For the text-containing cell, return its midpoint in [x, y] coordinate format. 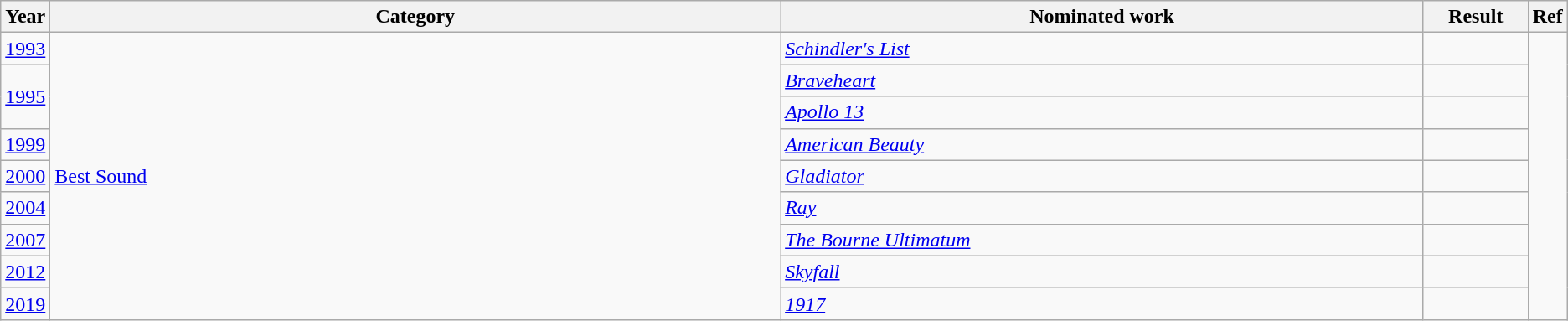
Nominated work [1102, 17]
American Beauty [1102, 144]
Best Sound [415, 176]
2007 [25, 240]
The Bourne Ultimatum [1102, 240]
2019 [25, 303]
1995 [25, 96]
Apollo 13 [1102, 112]
2004 [25, 208]
1999 [25, 144]
Result [1476, 17]
Category [415, 17]
Braveheart [1102, 80]
Year [25, 17]
1917 [1102, 303]
Schindler's List [1102, 49]
Ray [1102, 208]
2012 [25, 272]
Gladiator [1102, 176]
Skyfall [1102, 272]
2000 [25, 176]
1993 [25, 49]
Ref [1548, 17]
